Pinpoint the cell where the given text exists, returning its (X, Y) midpoint coordinate. 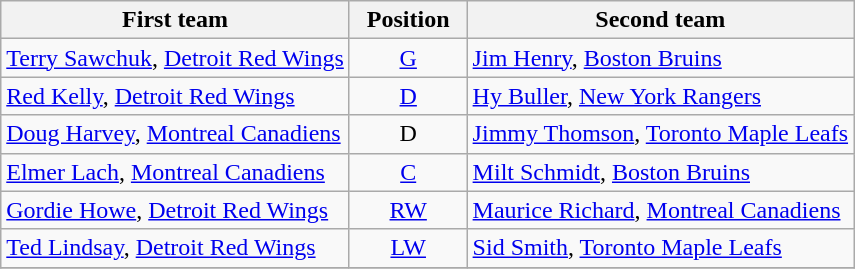
LW (408, 248)
Elmer Lach, Montreal Canadiens (176, 172)
Gordie Howe, Detroit Red Wings (176, 210)
RW (408, 210)
Ted Lindsay, Detroit Red Wings (176, 248)
Jimmy Thomson, Toronto Maple Leafs (660, 134)
Maurice Richard, Montreal Canadiens (660, 210)
G (408, 58)
C (408, 172)
Milt Schmidt, Boston Bruins (660, 172)
Doug Harvey, Montreal Canadiens (176, 134)
Jim Henry, Boston Bruins (660, 58)
Sid Smith, Toronto Maple Leafs (660, 248)
Red Kelly, Detroit Red Wings (176, 96)
Hy Buller, New York Rangers (660, 96)
Terry Sawchuk, Detroit Red Wings (176, 58)
First team (176, 20)
Position (408, 20)
Second team (660, 20)
